From the cell containing the given text, extract its center point as (x, y) coordinate. 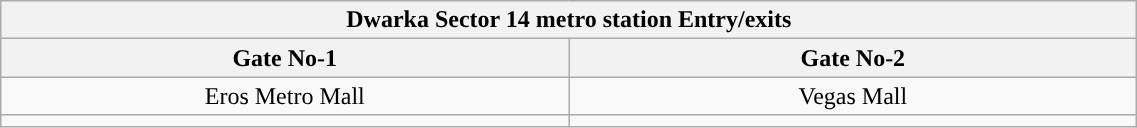
Gate No-1 (285, 58)
Vegas Mall (853, 96)
Eros Metro Mall (285, 96)
Gate No-2 (853, 58)
Dwarka Sector 14 metro station Entry/exits (569, 20)
